Search for the cell housing the specified text and yield its (x, y) center coordinate. 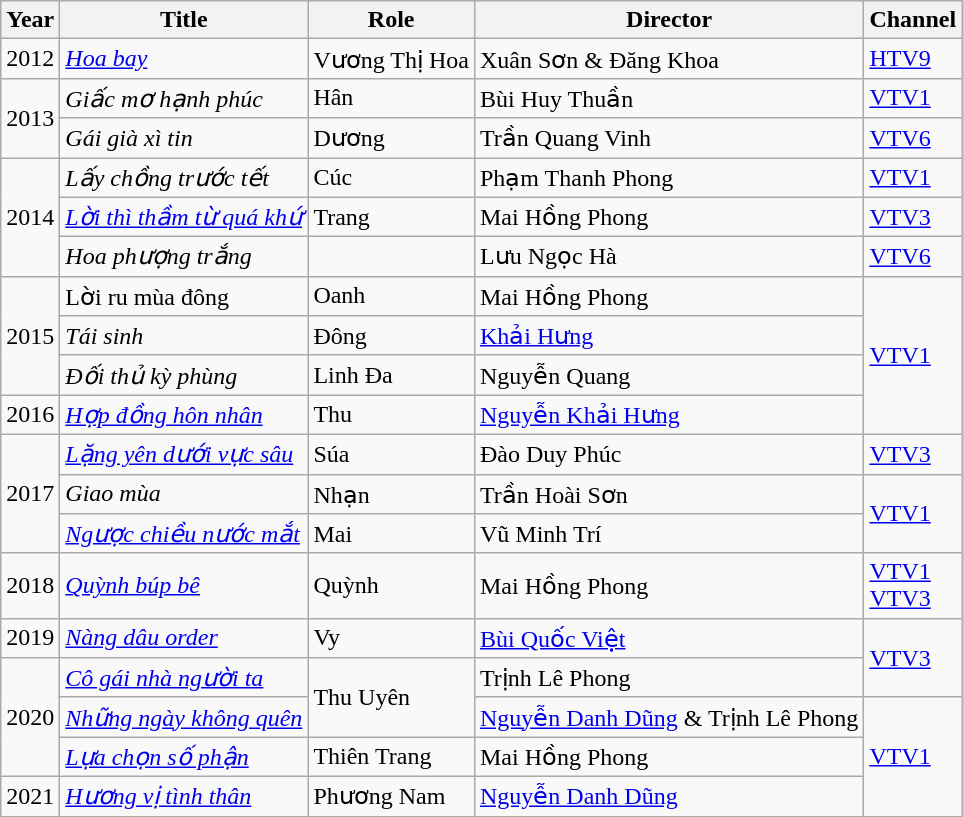
Phạm Thanh Phong (668, 178)
Trang (392, 217)
Mai (392, 534)
Lưu Ngọc Hà (668, 257)
Trịnh Lê Phong (668, 678)
Nguyễn Danh Dũng & Trịnh Lê Phong (668, 717)
Bùi Quốc Việt (668, 638)
Đối thủ kỳ phùng (184, 375)
2021 (30, 796)
2019 (30, 638)
Cô gái nhà người ta (184, 678)
Lời thì thầm từ quá khứ (184, 217)
Giao mùa (184, 494)
Phương Nam (392, 796)
Title (184, 20)
Channel (913, 20)
Lấy chồng trước tết (184, 178)
Lặng yên dưới vực sâu (184, 454)
Đông (392, 336)
Nguyễn Khải Hưng (668, 415)
2012 (30, 59)
Xuân Sơn & Đăng Khoa (668, 59)
Nguyễn Quang (668, 375)
Bùi Huy Thuần (668, 98)
Nhạn (392, 494)
2020 (30, 718)
Trần Hoài Sơn (668, 494)
2014 (30, 218)
Những ngày không quên (184, 717)
Thu (392, 415)
Hoa phượng trắng (184, 257)
Vũ Minh Trí (668, 534)
Hân (392, 98)
Year (30, 20)
Lựa chọn số phận (184, 757)
Gái già xì tin (184, 138)
Đào Duy Phúc (668, 454)
2015 (30, 336)
Thiên Trang (392, 757)
Oanh (392, 296)
2016 (30, 415)
Trần Quang Vinh (668, 138)
Hoa bay (184, 59)
Thu Uyên (392, 698)
Quỳnh (392, 586)
Hợp đồng hôn nhân (184, 415)
Ngược chiều nước mắt (184, 534)
Hương vị tình thân (184, 796)
HTV9 (913, 59)
2013 (30, 118)
Dương (392, 138)
Nàng dâu order (184, 638)
Vy (392, 638)
Director (668, 20)
Tái sinh (184, 336)
Role (392, 20)
Quỳnh búp bê (184, 586)
Súa (392, 454)
2017 (30, 494)
Khải Hưng (668, 336)
Lời ru mùa đông (184, 296)
Linh Đa (392, 375)
VTV1VTV3 (913, 586)
Giấc mơ hạnh phúc (184, 98)
Vương Thị Hoa (392, 59)
Nguyễn Danh Dũng (668, 796)
2018 (30, 586)
Cúc (392, 178)
